Capture the cell that displays the provided text and extract its [x, y] central coordinate. 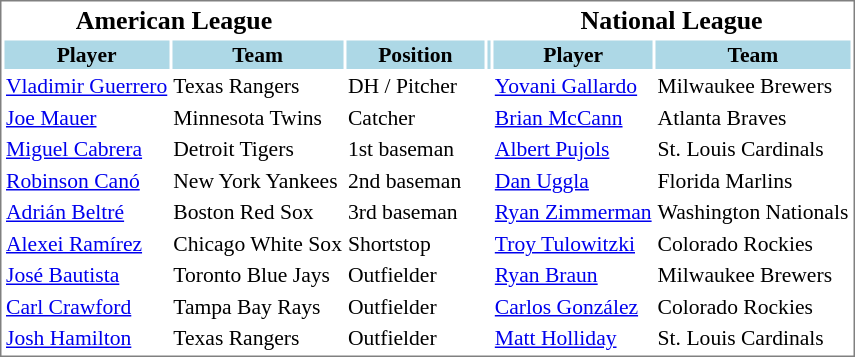
Shortstop [415, 244]
Carl Crawford [86, 306]
New York Yankees [258, 180]
Josh Hamilton [86, 338]
DH / Pitcher [415, 86]
Vladimir Guerrero [86, 86]
Boston Red Sox [258, 212]
Detroit Tigers [258, 149]
Minnesota Twins [258, 118]
3rd baseman [415, 212]
Toronto Blue Jays [258, 275]
National League [672, 20]
Alexei Ramírez [86, 244]
Adrián Beltré [86, 212]
Ryan Zimmerman [573, 212]
Matt Holliday [573, 338]
Troy Tulowitzki [573, 244]
Position [415, 54]
Florida Marlins [753, 180]
Robinson Canó [86, 180]
1st baseman [415, 149]
Yovani Gallardo [573, 86]
Albert Pujols [573, 149]
American League [174, 20]
Washington Nationals [753, 212]
Carlos González [573, 306]
Joe Mauer [86, 118]
Ryan Braun [573, 275]
Miguel Cabrera [86, 149]
Atlanta Braves [753, 118]
Dan Uggla [573, 180]
2nd baseman [415, 180]
Tampa Bay Rays [258, 306]
Brian McCann [573, 118]
Catcher [415, 118]
Chicago White Sox [258, 244]
José Bautista [86, 275]
